Pinpoint the cell where the given text exists, returning its [x, y] midpoint coordinate. 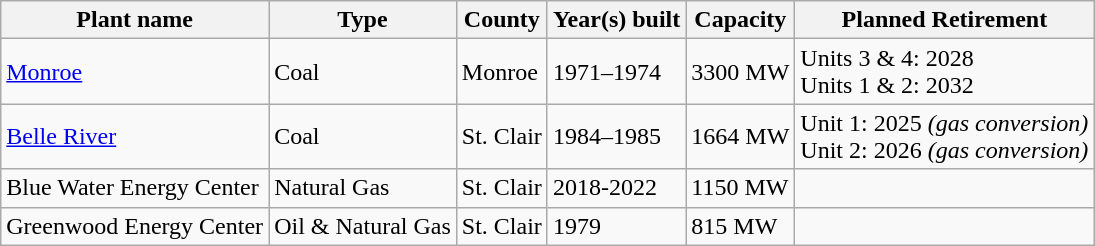
Year(s) built [616, 20]
1979 [616, 226]
3300 MW [740, 72]
1984–1985 [616, 136]
Planned Retirement [944, 20]
Belle River [135, 136]
815 MW [740, 226]
Blue Water Energy Center [135, 188]
Oil & Natural Gas [363, 226]
Natural Gas [363, 188]
County [502, 20]
Units 3 & 4: 2028Units 1 & 2: 2032 [944, 72]
Plant name [135, 20]
1150 MW [740, 188]
Type [363, 20]
Greenwood Energy Center [135, 226]
1664 MW [740, 136]
Capacity [740, 20]
2018-2022 [616, 188]
Unit 1: 2025 (gas conversion)Unit 2: 2026 (gas conversion) [944, 136]
1971–1974 [616, 72]
